Search for the cell housing the specified text and yield its [x, y] center coordinate. 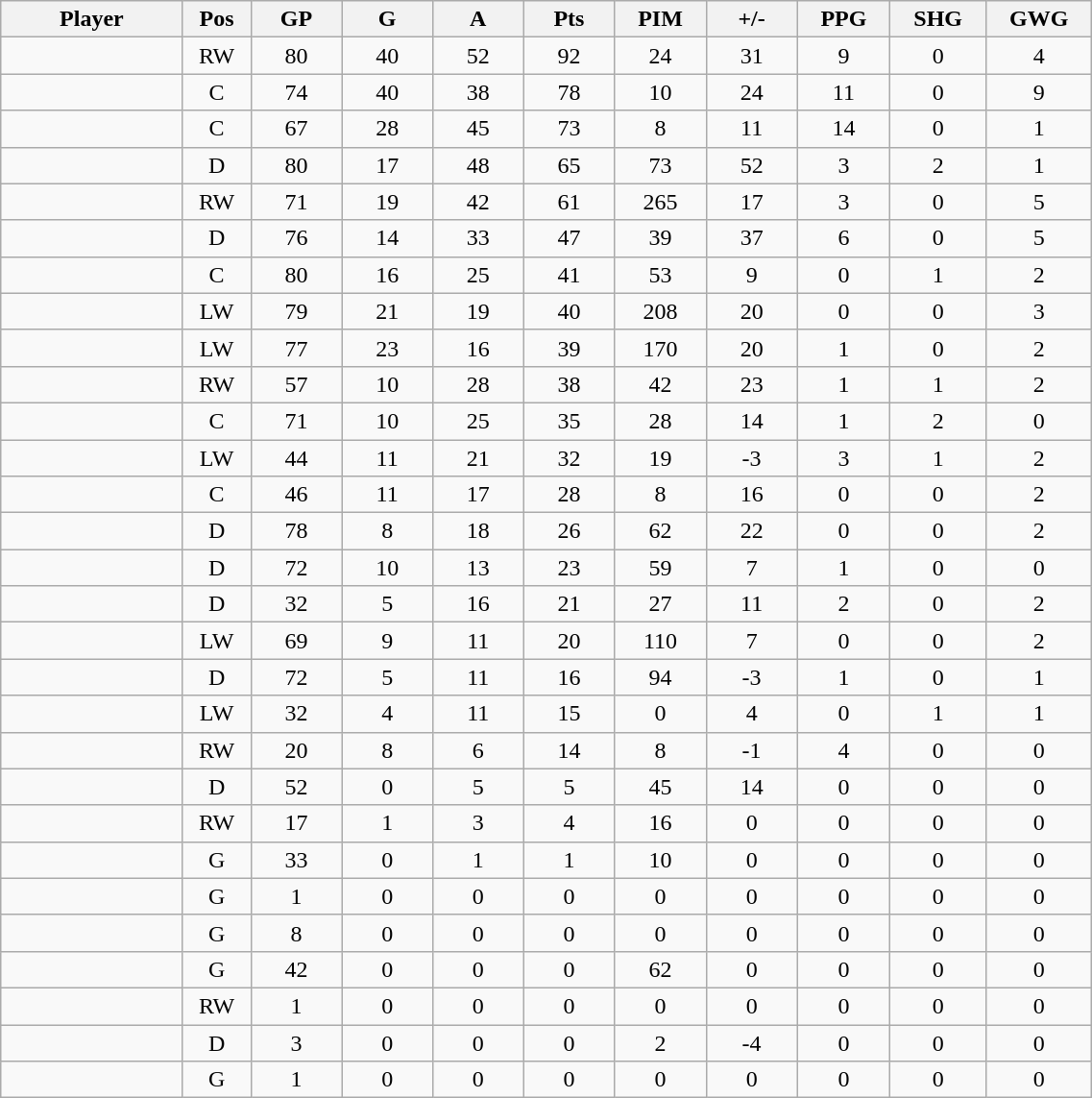
59 [661, 568]
74 [296, 92]
27 [661, 604]
77 [296, 348]
18 [478, 531]
57 [296, 384]
+/- [751, 19]
92 [569, 56]
26 [569, 531]
61 [569, 202]
Pts [569, 19]
SHG [938, 19]
13 [478, 568]
208 [661, 311]
47 [569, 238]
31 [751, 56]
46 [296, 495]
GWG [1038, 19]
-4 [751, 1042]
Player [92, 19]
41 [569, 275]
37 [751, 238]
48 [478, 165]
35 [569, 421]
94 [661, 677]
GP [296, 19]
PIM [661, 19]
A [478, 19]
15 [569, 714]
69 [296, 641]
PPG [843, 19]
79 [296, 311]
76 [296, 238]
44 [296, 458]
110 [661, 641]
170 [661, 348]
265 [661, 202]
67 [296, 129]
Pos [217, 19]
53 [661, 275]
-1 [751, 750]
65 [569, 165]
22 [751, 531]
